Locate the cell with the specified text and output its (x, y) center coordinate. 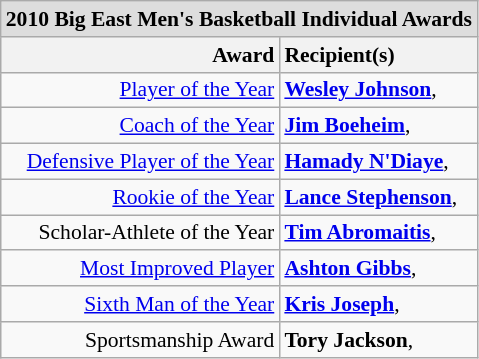
Recipient(s) (378, 55)
Rookie of the Year (140, 197)
Sixth Man of the Year (140, 304)
Player of the Year (140, 90)
Coach of the Year (140, 126)
2010 Big East Men's Basketball Individual Awards (239, 19)
Lance Stephenson, (378, 197)
Wesley Johnson, (378, 90)
Jim Boeheim, (378, 126)
Ashton Gibbs, (378, 269)
Hamady N'Diaye, (378, 162)
Sportsmanship Award (140, 340)
Award (140, 55)
Defensive Player of the Year (140, 162)
Scholar-Athlete of the Year (140, 233)
Tim Abromaitis, (378, 233)
Kris Joseph, (378, 304)
Tory Jackson, (378, 340)
Most Improved Player (140, 269)
